Find where the given text appears and provide that cell's center as (x, y) coordinate. 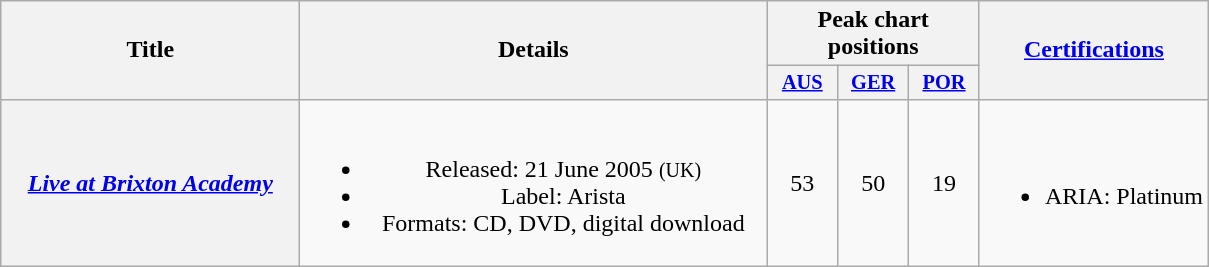
Certifications (1094, 50)
50 (874, 182)
53 (802, 182)
POR (944, 83)
ARIA: Platinum (1094, 182)
Details (534, 50)
GER (874, 83)
Title (150, 50)
AUS (802, 83)
Live at Brixton Academy (150, 182)
19 (944, 182)
Peak chart positions (874, 34)
Released: 21 June 2005 (UK)Label: AristaFormats: CD, DVD, digital download (534, 182)
